Search for the cell housing the specified text and yield its [x, y] center coordinate. 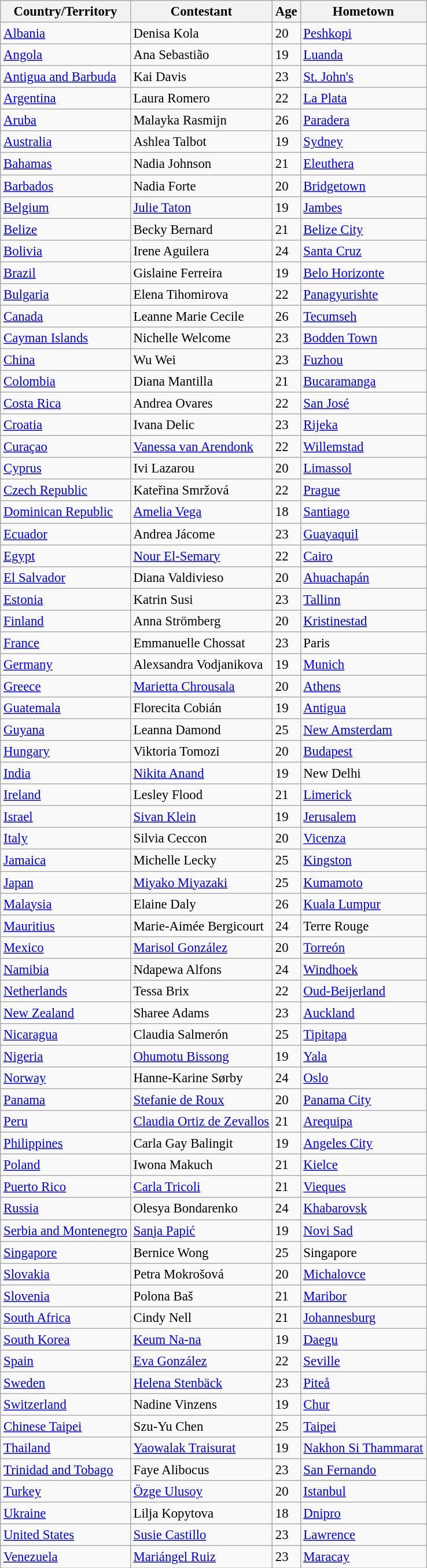
Leanne Marie Cecile [201, 316]
Ukraine [65, 1514]
Mauritius [65, 926]
Lilja Kopytova [201, 1514]
Jamaica [65, 860]
Auckland [363, 1013]
Tecumseh [363, 316]
Tallinn [363, 599]
Andrea Jácome [201, 534]
Arequipa [363, 1122]
Barbados [65, 186]
Athens [363, 686]
Terre Rouge [363, 926]
Sydney [363, 142]
Bolivia [65, 251]
Nadine Vinzens [201, 1405]
Contestant [201, 12]
Katrin Susi [201, 599]
Emmanuelle Chossat [201, 643]
Mexico [65, 947]
Kuala Lumpur [363, 904]
Slovenia [65, 1296]
Becky Bernard [201, 229]
Bernice Wong [201, 1252]
Belize City [363, 229]
Kingston [363, 860]
Limerick [363, 795]
Paradera [363, 120]
Angeles City [363, 1144]
Leanna Damond [201, 730]
Norway [65, 1078]
Puerto Rico [65, 1187]
St. John's [363, 77]
Australia [65, 142]
Carla Gay Balingit [201, 1144]
Budapest [363, 752]
Polona Baš [201, 1296]
Sweden [65, 1383]
Oud-Beijerland [363, 991]
Germany [65, 665]
Estonia [65, 599]
Johannesburg [363, 1318]
Susie Castillo [201, 1535]
Slovakia [65, 1274]
Ana Sebastião [201, 55]
Alexsandra Vodjanikova [201, 665]
Panama City [363, 1100]
Michelle Lecky [201, 860]
New Delhi [363, 774]
Jambes [363, 207]
Egypt [65, 556]
Oslo [363, 1078]
Nichelle Welcome [201, 338]
Serbia and Montenegro [65, 1230]
Marie-Aimée Bergicourt [201, 926]
Ecuador [65, 534]
Malayka Rasmijn [201, 120]
Santa Cruz [363, 251]
Curaçao [65, 447]
Jerusalem [363, 817]
Czech Republic [65, 490]
Trinidad and Tobago [65, 1470]
Diana Mantilla [201, 382]
Kumamoto [363, 882]
Sivan Klein [201, 817]
Cayman Islands [65, 338]
Cindy Nell [201, 1318]
Lesley Flood [201, 795]
Vicenza [363, 839]
La Plata [363, 98]
Windhoek [363, 969]
Belgium [65, 207]
Russia [65, 1209]
France [65, 643]
Eva González [201, 1361]
South Africa [65, 1318]
Antigua [363, 708]
Ohumotu Bissong [201, 1056]
Panama [65, 1100]
Denisa Kola [201, 34]
San José [363, 404]
Panagyurishte [363, 295]
Vanessa van Arendonk [201, 447]
Italy [65, 839]
Silvia Ceccon [201, 839]
Rijeka [363, 425]
Japan [65, 882]
Greece [65, 686]
Nour El-Semary [201, 556]
Helena Stenbäck [201, 1383]
Canada [65, 316]
Seville [363, 1361]
Anna Strömberg [201, 621]
Cairo [363, 556]
Lawrence [363, 1535]
Dominican Republic [65, 512]
Elena Tihomirova [201, 295]
Dnipro [363, 1514]
Claudia Salmerón [201, 1035]
Ireland [65, 795]
Chinese Taipei [65, 1427]
Malaysia [65, 904]
Michalovce [363, 1274]
Elaine Daly [201, 904]
Kielce [363, 1165]
Eleuthera [363, 164]
Prague [363, 490]
Ivi Lazarou [201, 468]
Nadia Forte [201, 186]
Age [286, 12]
Costa Rica [65, 404]
Aruba [65, 120]
Torreón [363, 947]
Israel [65, 817]
Hometown [363, 12]
Angola [65, 55]
China [65, 360]
Maracay [363, 1557]
Paris [363, 643]
Ahuachapán [363, 577]
Sharee Adams [201, 1013]
Country/Territory [65, 12]
India [65, 774]
Faye Alibocus [201, 1470]
Julie Taton [201, 207]
Amelia Vega [201, 512]
Ndapewa Alfons [201, 969]
Gislaine Ferreira [201, 273]
United States [65, 1535]
Keum Na-na [201, 1339]
New Amsterdam [363, 730]
Claudia Ortiz de Zevallos [201, 1122]
Cyprus [65, 468]
Turkey [65, 1492]
Tessa Brix [201, 991]
Namibia [65, 969]
Thailand [65, 1448]
Bahamas [65, 164]
Nicaragua [65, 1035]
Bulgaria [65, 295]
Carla Tricoli [201, 1187]
Luanda [363, 55]
Irene Aguilera [201, 251]
Chur [363, 1405]
South Korea [65, 1339]
Piteå [363, 1383]
Özge Ulusoy [201, 1492]
Guatemala [65, 708]
Finland [65, 621]
Olesya Bondarenko [201, 1209]
Sanja Papić [201, 1230]
Mariángel Ruiz [201, 1557]
Brazil [65, 273]
Vieques [363, 1187]
San Fernando [363, 1470]
Nigeria [65, 1056]
Nakhon Si Thammarat [363, 1448]
Florecita Cobián [201, 708]
Ashlea Talbot [201, 142]
Netherlands [65, 991]
Daegu [363, 1339]
Switzerland [65, 1405]
Yala [363, 1056]
Peru [65, 1122]
Kristinestad [363, 621]
Istanbul [363, 1492]
Tipitapa [363, 1035]
Limassol [363, 468]
Santiago [363, 512]
Hanne-Karine Sørby [201, 1078]
Willemstad [363, 447]
Philippines [65, 1144]
Antigua and Barbuda [65, 77]
Andrea Ovares [201, 404]
Munich [363, 665]
Hungary [65, 752]
Bodden Town [363, 338]
Guyana [65, 730]
Iwona Makuch [201, 1165]
Nikita Anand [201, 774]
Diana Valdivieso [201, 577]
Poland [65, 1165]
Kai Davis [201, 77]
Spain [65, 1361]
Bridgetown [363, 186]
Laura Romero [201, 98]
Ivana Delic [201, 425]
Taipei [363, 1427]
Yaowalak Traisurat [201, 1448]
Wu Wei [201, 360]
Marisol González [201, 947]
Colombia [65, 382]
Miyako Miyazaki [201, 882]
Kateřina Smržová [201, 490]
Stefanie de Roux [201, 1100]
Bucaramanga [363, 382]
Marietta Chrousala [201, 686]
Venezuela [65, 1557]
Peshkopi [363, 34]
Nadia Johnson [201, 164]
Albania [65, 34]
Maribor [363, 1296]
Khabarovsk [363, 1209]
Fuzhou [363, 360]
Argentina [65, 98]
Guayaquil [363, 534]
Belo Horizonte [363, 273]
Novi Sad [363, 1230]
Viktoria Tomozi [201, 752]
Croatia [65, 425]
Szu-Yu Chen [201, 1427]
El Salvador [65, 577]
Petra Mokrošová [201, 1274]
New Zealand [65, 1013]
Belize [65, 229]
